Scan for the cell matching the given text and deliver its (X, Y) coordinate at center. 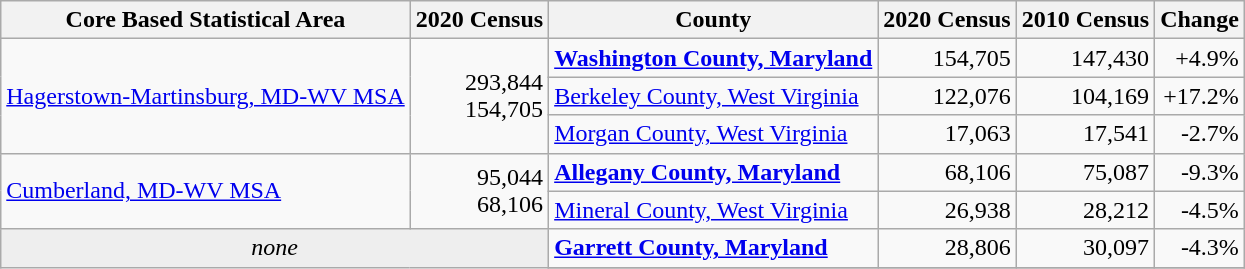
Morgan County, West Virginia (714, 134)
Change (1200, 20)
2010 Census (1085, 20)
Mineral County, West Virginia (714, 210)
30,097 (1085, 248)
-4.3% (1200, 248)
154,705 (947, 58)
17,541 (1085, 134)
-4.5% (1200, 210)
17,063 (947, 134)
28,212 (1085, 210)
-2.7% (1200, 134)
County (714, 20)
+17.2% (1200, 96)
68,106 (947, 172)
none (275, 248)
Berkeley County, West Virginia (714, 96)
Hagerstown-Martinsburg, MD-WV MSA (206, 96)
26,938 (947, 210)
293,844154,705 (479, 96)
104,169 (1085, 96)
122,076 (947, 96)
147,430 (1085, 58)
Core Based Statistical Area (206, 20)
Garrett County, Maryland (714, 248)
75,087 (1085, 172)
Washington County, Maryland (714, 58)
Cumberland, MD-WV MSA (206, 191)
28,806 (947, 248)
95,04468,106 (479, 191)
+4.9% (1200, 58)
Allegany County, Maryland (714, 172)
-9.3% (1200, 172)
